Return the (X, Y) coordinate for the center point of the cell that contains the specified text.  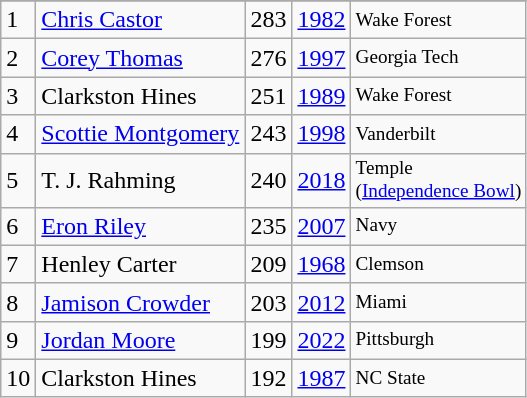
5 (18, 180)
3 (18, 96)
1968 (322, 264)
2012 (322, 302)
Pittsburgh (438, 340)
192 (268, 378)
Clemson (438, 264)
243 (268, 134)
199 (268, 340)
1982 (322, 20)
2022 (322, 340)
Henley Carter (140, 264)
240 (268, 180)
1997 (322, 58)
235 (268, 226)
276 (268, 58)
2 (18, 58)
8 (18, 302)
209 (268, 264)
203 (268, 302)
2007 (322, 226)
4 (18, 134)
NC State (438, 378)
Miami (438, 302)
1989 (322, 96)
Scottie Montgomery (140, 134)
Chris Castor (140, 20)
Vanderbilt (438, 134)
Corey Thomas (140, 58)
1998 (322, 134)
251 (268, 96)
6 (18, 226)
1987 (322, 378)
2018 (322, 180)
283 (268, 20)
Jamison Crowder (140, 302)
Temple(Independence Bowl) (438, 180)
Eron Riley (140, 226)
Navy (438, 226)
1 (18, 20)
Jordan Moore (140, 340)
T. J. Rahming (140, 180)
Georgia Tech (438, 58)
7 (18, 264)
9 (18, 340)
10 (18, 378)
